Extract the (X, Y) coordinate from the center of the cell holding the provided text.  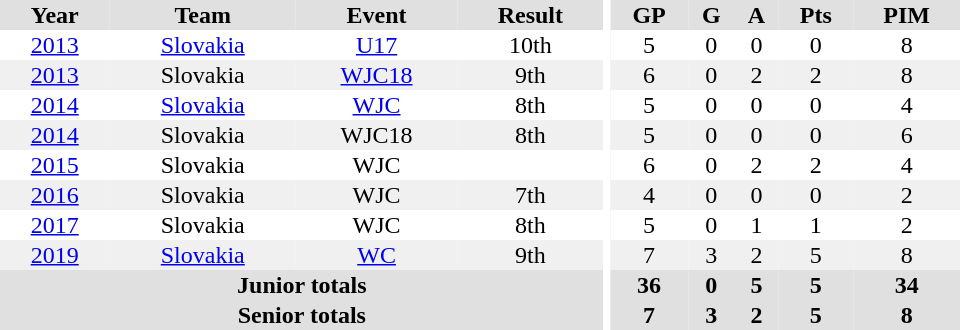
Team (202, 15)
36 (649, 285)
7th (530, 195)
Year (54, 15)
2019 (54, 255)
GP (649, 15)
Pts (816, 15)
Junior totals (302, 285)
2017 (54, 225)
A (757, 15)
WC (376, 255)
2015 (54, 165)
U17 (376, 45)
G (712, 15)
Result (530, 15)
PIM (906, 15)
Event (376, 15)
34 (906, 285)
10th (530, 45)
Senior totals (302, 315)
2016 (54, 195)
